Return the [x, y] coordinate for the center point of the cell that contains the specified text.  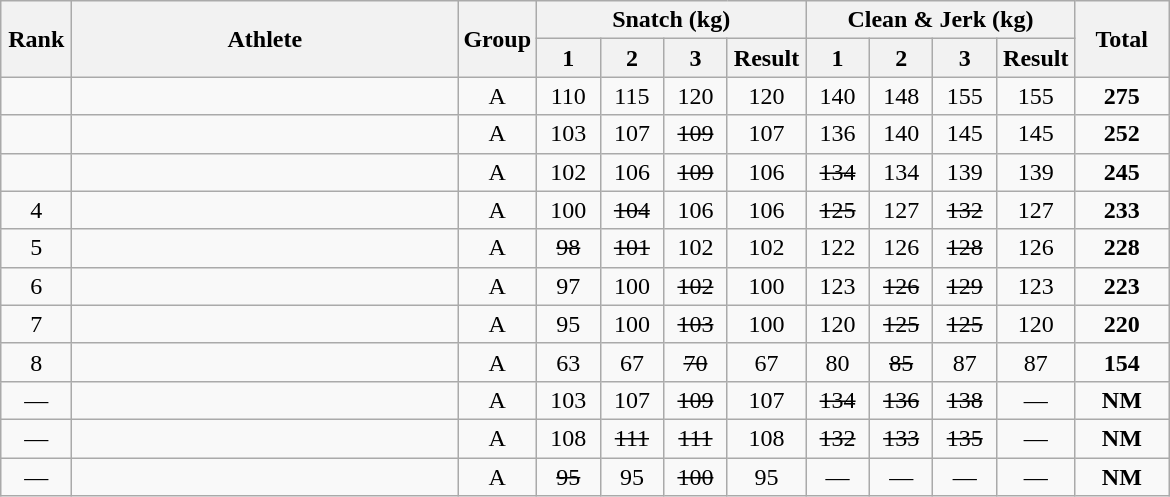
245 [1122, 172]
275 [1122, 96]
Total [1122, 39]
128 [965, 248]
104 [632, 210]
148 [901, 96]
63 [569, 362]
Rank [36, 39]
154 [1122, 362]
122 [838, 248]
85 [901, 362]
135 [965, 438]
70 [696, 362]
7 [36, 324]
Group [498, 39]
101 [632, 248]
97 [569, 286]
223 [1122, 286]
129 [965, 286]
115 [632, 96]
220 [1122, 324]
98 [569, 248]
Snatch (kg) [672, 20]
133 [901, 438]
5 [36, 248]
80 [838, 362]
252 [1122, 134]
6 [36, 286]
4 [36, 210]
Athlete [265, 39]
233 [1122, 210]
138 [965, 400]
8 [36, 362]
110 [569, 96]
228 [1122, 248]
Clean & Jerk (kg) [940, 20]
